Identify which cell holds the provided text, then report its [X, Y] central coordinate. 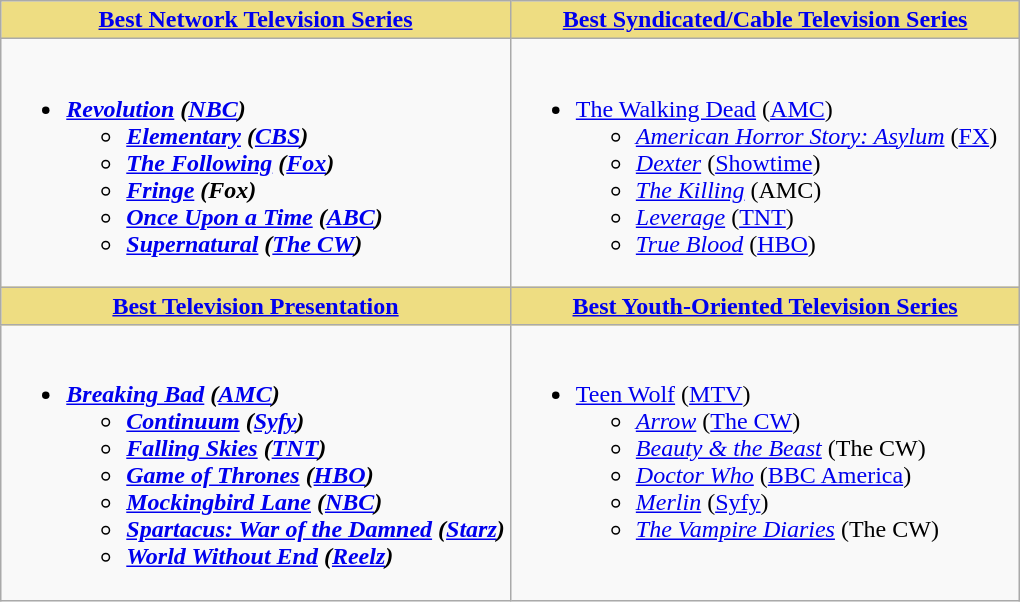
Best Youth-Oriented Television Series [765, 306]
Revolution (NBC)Elementary (CBS)The Following (Fox)Fringe (Fox)Once Upon a Time (ABC)Supernatural (The CW) [256, 163]
Teen Wolf (MTV)Arrow (The CW)Beauty & the Beast (The CW)Doctor Who (BBC America)Merlin (Syfy)The Vampire Diaries (The CW) [765, 462]
Best Syndicated/Cable Television Series [765, 20]
The Walking Dead (AMC)American Horror Story: Asylum (FX)Dexter (Showtime)The Killing (AMC)Leverage (TNT)True Blood (HBO) [765, 163]
Best Television Presentation [256, 306]
Best Network Television Series [256, 20]
